Capture the cell that displays the provided text and extract its [x, y] central coordinate. 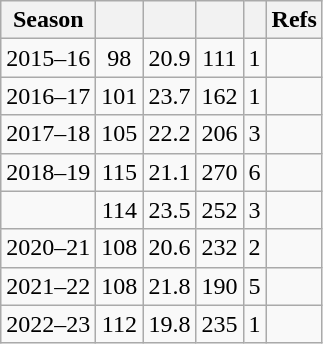
Refs [294, 20]
21.8 [170, 286]
Season [48, 20]
112 [120, 324]
115 [120, 172]
98 [120, 58]
2015–16 [48, 58]
162 [220, 96]
6 [254, 172]
23.7 [170, 96]
105 [120, 134]
2021–22 [48, 286]
270 [220, 172]
2 [254, 248]
21.1 [170, 172]
2016–17 [48, 96]
20.6 [170, 248]
232 [220, 248]
190 [220, 286]
235 [220, 324]
252 [220, 210]
20.9 [170, 58]
23.5 [170, 210]
111 [220, 58]
22.2 [170, 134]
101 [120, 96]
2022–23 [48, 324]
114 [120, 210]
5 [254, 286]
2017–18 [48, 134]
19.8 [170, 324]
2018–19 [48, 172]
2020–21 [48, 248]
206 [220, 134]
